Provide the [x, y] coordinate of the cell's center where the given text is located.  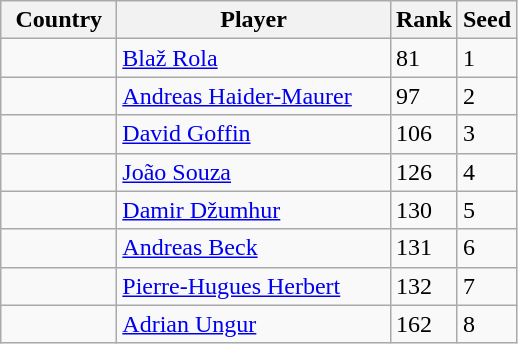
7 [486, 286]
Blaž Rola [254, 58]
João Souza [254, 172]
81 [424, 58]
106 [424, 134]
Andreas Haider-Maurer [254, 96]
David Goffin [254, 134]
5 [486, 210]
8 [486, 324]
Player [254, 20]
Pierre-Hugues Herbert [254, 286]
6 [486, 248]
126 [424, 172]
3 [486, 134]
97 [424, 96]
Country [59, 20]
Damir Džumhur [254, 210]
Rank [424, 20]
Adrian Ungur [254, 324]
131 [424, 248]
4 [486, 172]
162 [424, 324]
1 [486, 58]
Seed [486, 20]
130 [424, 210]
Andreas Beck [254, 248]
132 [424, 286]
2 [486, 96]
